Scan for the cell matching the given text and deliver its (X, Y) coordinate at center. 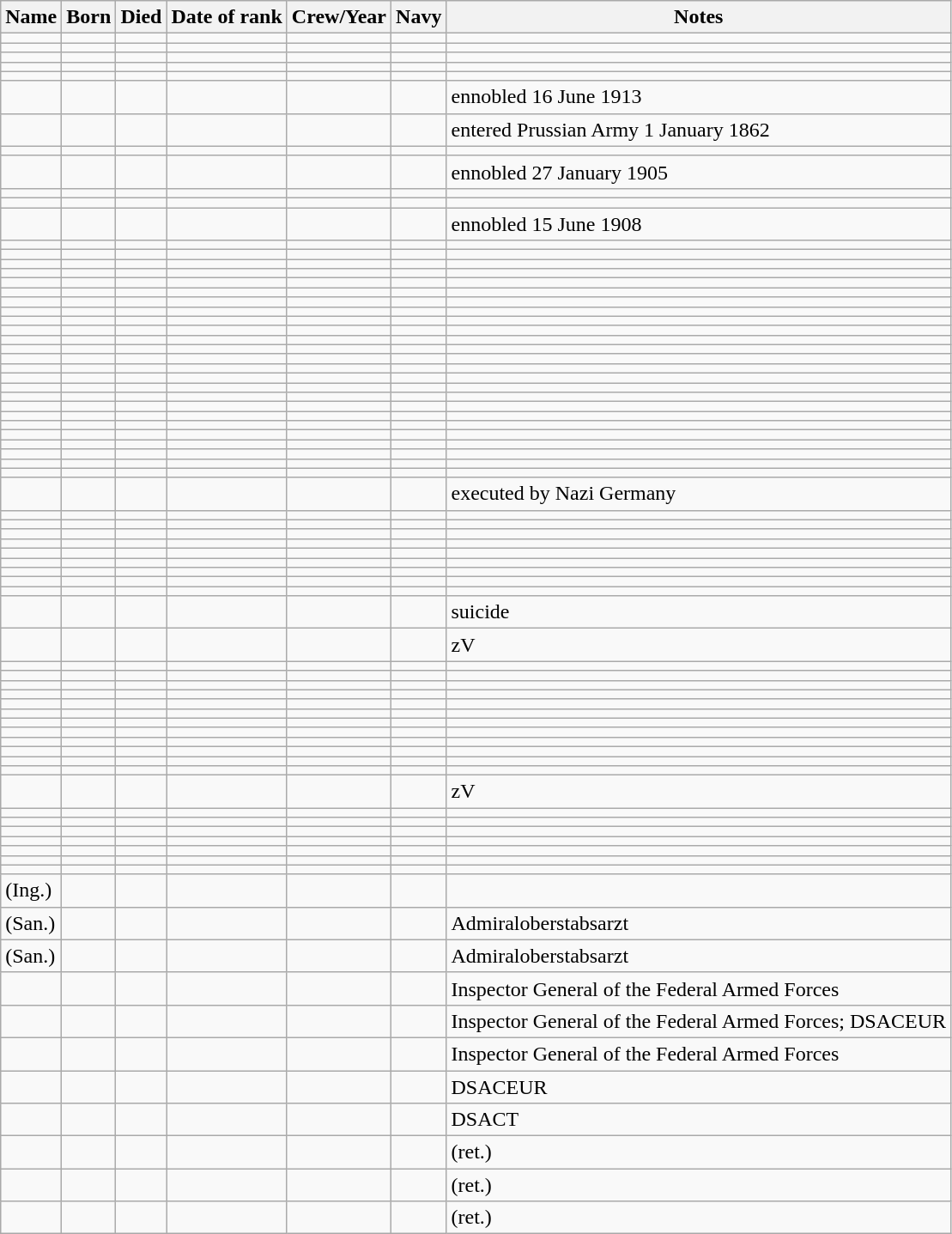
Notes (699, 17)
Born (89, 17)
suicide (699, 612)
executed by Nazi Germany (699, 494)
Name (31, 17)
ennobled 27 January 1905 (699, 172)
(Ing.) (31, 891)
Inspector General of the Federal Armed Forces; DSACEUR (699, 1021)
ennobled 16 June 1913 (699, 97)
entered Prussian Army 1 January 1862 (699, 130)
DSACEUR (699, 1086)
Crew/Year (338, 17)
Navy (419, 17)
DSACT (699, 1120)
Date of rank (227, 17)
Died (141, 17)
ennobled 15 June 1908 (699, 224)
